Output the (x, y) coordinate of the center of the cell containing the given text.  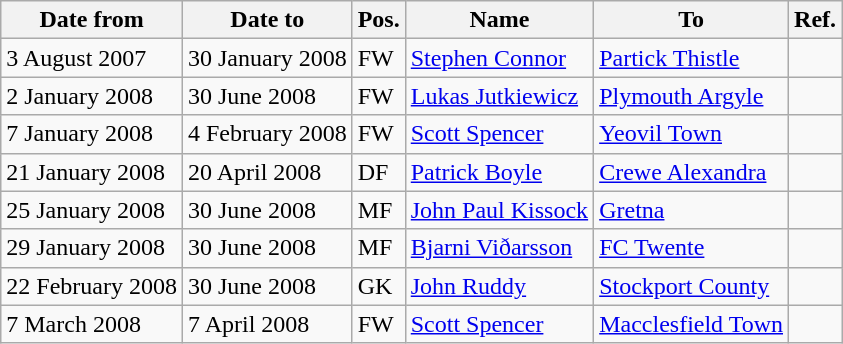
Pos. (378, 20)
Patrick Boyle (499, 172)
7 January 2008 (92, 134)
Gretna (692, 210)
4 February 2008 (267, 134)
7 March 2008 (92, 324)
21 January 2008 (92, 172)
Stephen Connor (499, 58)
DF (378, 172)
To (692, 20)
22 February 2008 (92, 286)
Stockport County (692, 286)
Crewe Alexandra (692, 172)
FC Twente (692, 248)
Ref. (816, 20)
20 April 2008 (267, 172)
Yeovil Town (692, 134)
2 January 2008 (92, 96)
25 January 2008 (92, 210)
30 January 2008 (267, 58)
GK (378, 286)
John Paul Kissock (499, 210)
Date to (267, 20)
29 January 2008 (92, 248)
Date from (92, 20)
Plymouth Argyle (692, 96)
John Ruddy (499, 286)
Bjarni Viðarsson (499, 248)
Name (499, 20)
Lukas Jutkiewicz (499, 96)
3 August 2007 (92, 58)
Macclesfield Town (692, 324)
7 April 2008 (267, 324)
Partick Thistle (692, 58)
